Identify which cell holds the provided text, then report its [x, y] central coordinate. 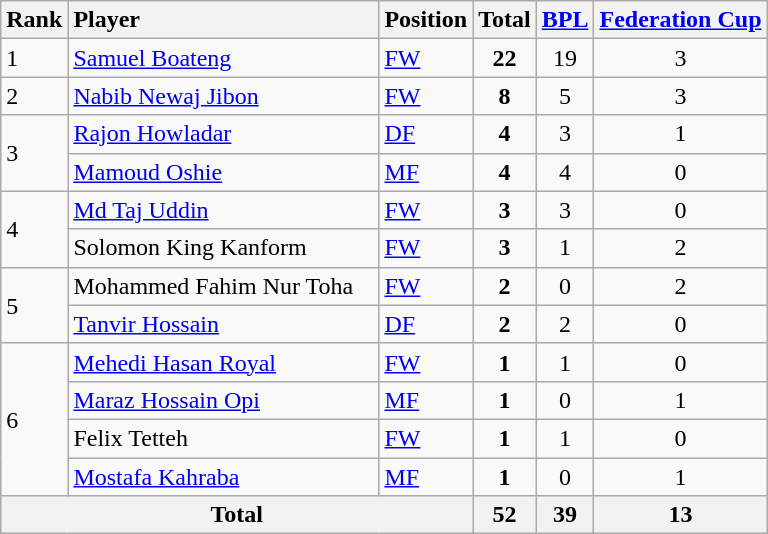
13 [680, 515]
Nabib Newaj Jibon [224, 96]
Federation Cup [680, 20]
Mohammed Fahim Nur Toha [224, 286]
Rank [34, 20]
52 [505, 515]
Felix Tetteh [224, 438]
Tanvir Hossain [224, 324]
Rajon Howladar [224, 134]
Position [426, 20]
Maraz Hossain Opi [224, 400]
Md Taj Uddin [224, 210]
39 [565, 515]
19 [565, 58]
22 [505, 58]
Solomon King Kanform [224, 248]
Mamoud Oshie [224, 172]
Mehedi Hasan Royal [224, 362]
BPL [565, 20]
Player [224, 20]
Mostafa Kahraba [224, 477]
8 [505, 96]
6 [34, 419]
Samuel Boateng [224, 58]
